Output the (x, y) coordinate of the center of the cell containing the given text.  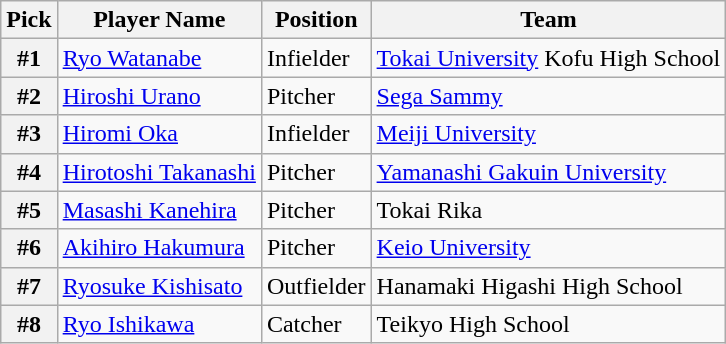
Sega Sammy (548, 96)
Outfielder (316, 286)
Hanamaki Higashi High School (548, 286)
#4 (29, 172)
Ryosuke Kishisato (159, 286)
Hiroshi Urano (159, 96)
#8 (29, 324)
#2 (29, 96)
Yamanashi Gakuin University (548, 172)
Meiji University (548, 134)
Tokai University Kofu High School (548, 58)
Hiromi Oka (159, 134)
Keio University (548, 248)
Tokai Rika (548, 210)
Player Name (159, 20)
Masashi Kanehira (159, 210)
Hirotoshi Takanashi (159, 172)
#1 (29, 58)
#6 (29, 248)
Ryo Watanabe (159, 58)
Akihiro Hakumura (159, 248)
Pick (29, 20)
#3 (29, 134)
Team (548, 20)
#7 (29, 286)
Ryo Ishikawa (159, 324)
#5 (29, 210)
Teikyo High School (548, 324)
Position (316, 20)
Catcher (316, 324)
